For the text-containing cell, return its midpoint in (x, y) coordinate format. 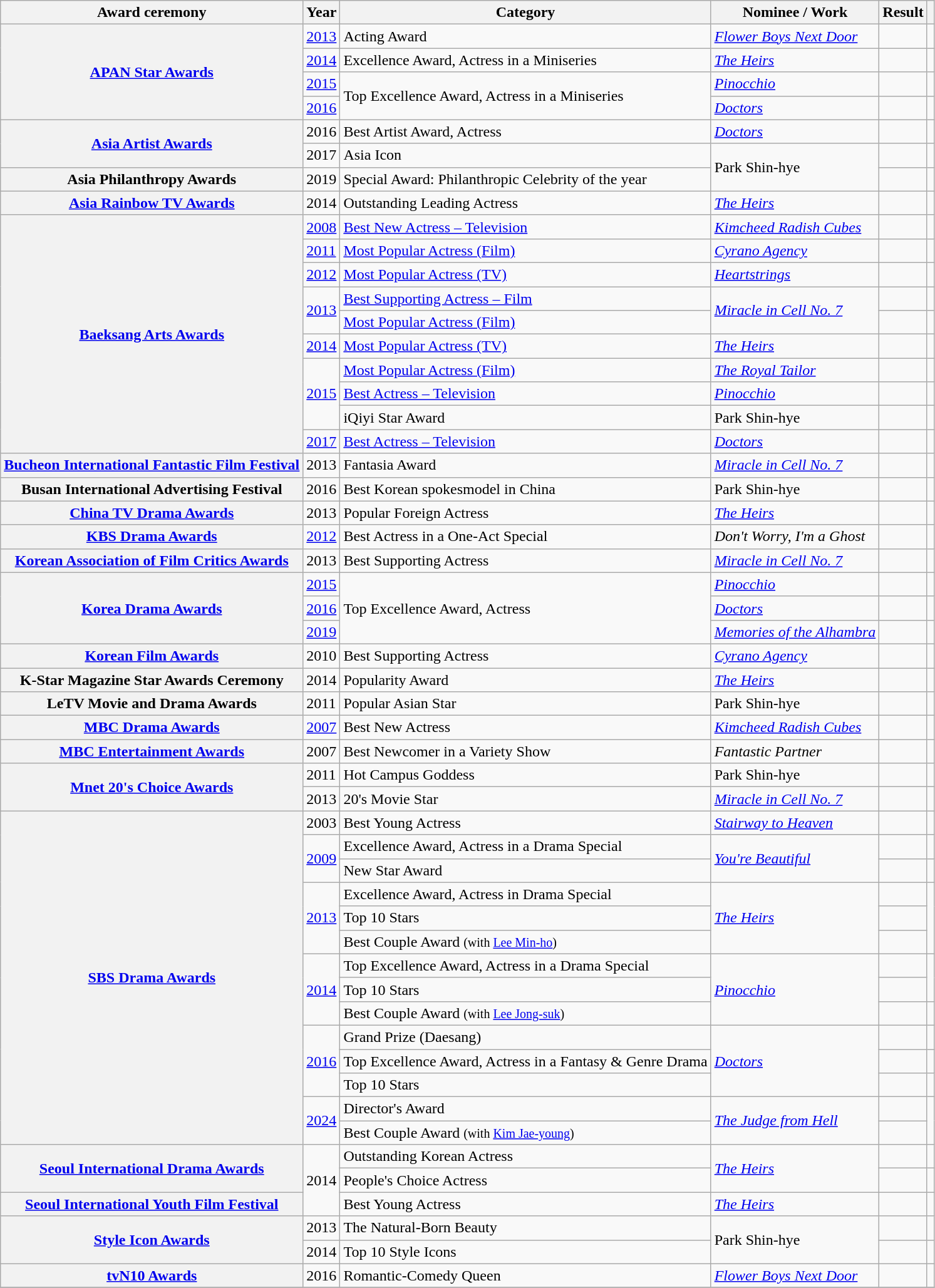
Mnet 20's Choice Awards (152, 787)
Top Excellence Award, Actress in a Fantasy & Genre Drama (525, 1061)
Year (322, 13)
Asia Artist Awards (152, 143)
Asia Rainbow TV Awards (152, 203)
tvN10 Awards (152, 1275)
Top Excellence Award, Actress (525, 608)
Asia Philanthropy Awards (152, 179)
Fantastic Partner (795, 751)
Popular Asian Star (525, 704)
Top Excellence Award, Actress in a Drama Special (525, 966)
The Natural-Born Beauty (525, 1228)
Don't Worry, I'm a Ghost (795, 537)
Popularity Award (525, 679)
Category (525, 13)
Style Icon Awards (152, 1240)
2010 (322, 656)
KBS Drama Awards (152, 537)
People's Choice Actress (525, 1180)
Top 10 Style Icons (525, 1252)
Acting Award (525, 36)
Best Korean spokesmodel in China (525, 489)
Romantic-Comedy Queen (525, 1275)
Bucheon International Fantastic Film Festival (152, 465)
Outstanding Korean Actress (525, 1157)
Outstanding Leading Actress (525, 203)
Baeksang Arts Awards (152, 334)
Result (903, 13)
Korean Film Awards (152, 656)
MBC Drama Awards (152, 728)
Excellence Award, Actress in a Drama Special (525, 847)
Best Artist Award, Actress (525, 131)
K-Star Magazine Star Awards Ceremony (152, 679)
Award ceremony (152, 13)
Best Newcomer in a Variety Show (525, 751)
Popular Foreign Actress (525, 513)
Director's Award (525, 1109)
Korea Drama Awards (152, 608)
Grand Prize (Daesang) (525, 1037)
Best Couple Award (with Kim Jae-young) (525, 1133)
Korean Association of Film Critics Awards (152, 560)
Best Couple Award (with Lee Min-ho) (525, 942)
Special Award: Philanthropic Celebrity of the year (525, 179)
Busan International Advertising Festival (152, 489)
APAN Star Awards (152, 72)
2008 (322, 227)
Best New Actress (525, 728)
Asia Icon (525, 155)
SBS Drama Awards (152, 978)
Best Actress in a One-Act Special (525, 537)
Heartstrings (795, 274)
Nominee / Work (795, 13)
LeTV Movie and Drama Awards (152, 704)
MBC Entertainment Awards (152, 751)
China TV Drama Awards (152, 513)
Fantasia Award (525, 465)
Seoul International Drama Awards (152, 1168)
The Royal Tailor (795, 370)
Stairway to Heaven (795, 823)
Best Supporting Actress – Film (525, 299)
Excellence Award, Actress in a Miniseries (525, 60)
The Judge from Hell (795, 1121)
iQiyi Star Award (525, 418)
Seoul International Youth Film Festival (152, 1204)
Top Excellence Award, Actress in a Miniseries (525, 96)
New Star Award (525, 870)
20's Movie Star (525, 799)
Excellence Award, Actress in Drama Special (525, 894)
2003 (322, 823)
Best New Actress – Television (525, 227)
Memories of the Alhambra (795, 632)
Best Couple Award (with Lee Jong-suk) (525, 1013)
Hot Campus Goddess (525, 775)
You're Beautiful (795, 858)
2009 (322, 858)
2024 (322, 1121)
